Detect which cell encompasses the target text, then output its [x, y] center coordinate. 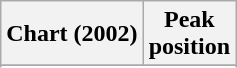
Chart (2002) [72, 34]
Peakposition [189, 34]
